Provide the [X, Y] coordinate of the cell's center where the given text is located.  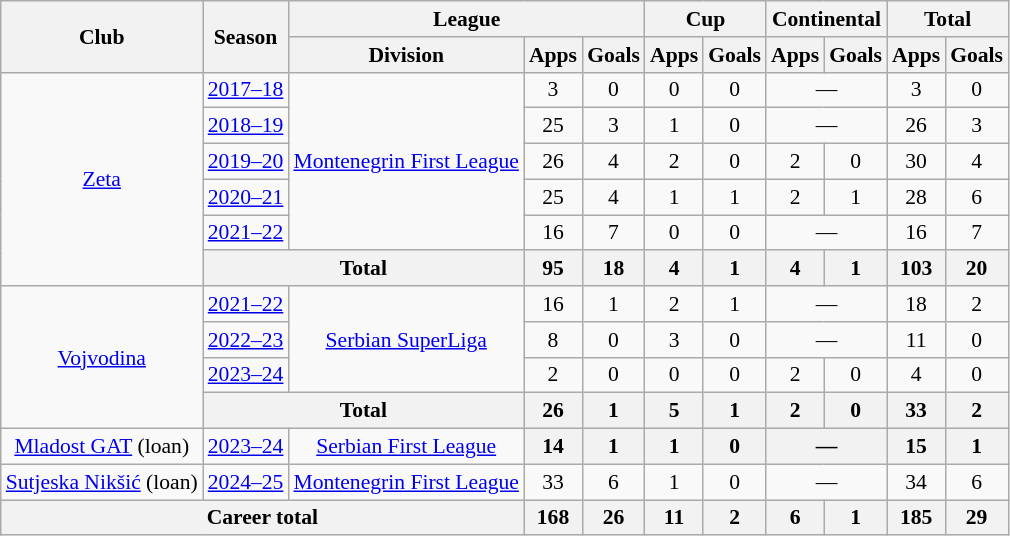
20 [976, 269]
Cup [706, 19]
15 [916, 447]
Serbian First League [406, 447]
95 [553, 269]
Mladost GAT (loan) [102, 447]
30 [916, 162]
2024–25 [246, 482]
Career total [262, 518]
Sutjeska Nikšić (loan) [102, 482]
League [466, 19]
Club [102, 36]
2017–18 [246, 90]
Season [246, 36]
2022–23 [246, 340]
103 [916, 269]
185 [916, 518]
34 [916, 482]
2018–19 [246, 126]
Continental [826, 19]
168 [553, 518]
Vojvodina [102, 357]
Zeta [102, 179]
2020–21 [246, 197]
5 [674, 411]
8 [553, 340]
28 [916, 197]
14 [553, 447]
Division [406, 55]
Serbian SuperLiga [406, 340]
2019–20 [246, 162]
29 [976, 518]
